Output the (X, Y) coordinate of the center of the cell containing the given text.  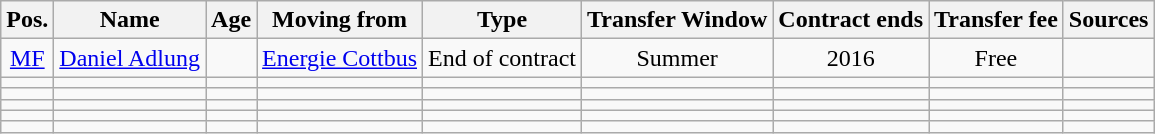
Transfer Window (678, 20)
Energie Cottbus (340, 58)
Type (502, 20)
Summer (678, 58)
2016 (851, 58)
Age (232, 20)
Name (130, 20)
Transfer fee (996, 20)
End of contract (502, 58)
Daniel Adlung (130, 58)
Free (996, 58)
Pos. (28, 20)
MF (28, 58)
Moving from (340, 20)
Sources (1108, 20)
Contract ends (851, 20)
